Pinpoint the cell where the given text exists, returning its [X, Y] midpoint coordinate. 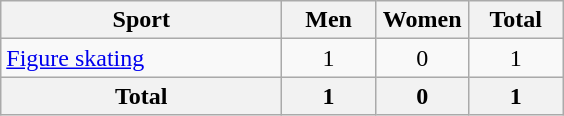
Men [329, 20]
Sport [142, 20]
Women [422, 20]
Figure skating [142, 58]
